Determine the (X, Y) coordinate at the center of the cell enclosing the given text.  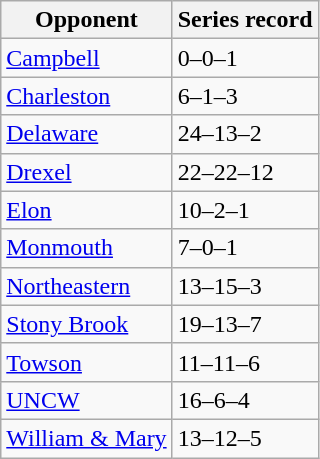
William & Mary (86, 438)
Charleston (86, 96)
22–22–12 (245, 172)
Opponent (86, 20)
13–12–5 (245, 438)
Elon (86, 210)
6–1–3 (245, 96)
Drexel (86, 172)
10–2–1 (245, 210)
UNCW (86, 400)
24–13–2 (245, 134)
Campbell (86, 58)
Delaware (86, 134)
Stony Brook (86, 324)
Monmouth (86, 248)
0–0–1 (245, 58)
16–6–4 (245, 400)
7–0–1 (245, 248)
19–13–7 (245, 324)
Series record (245, 20)
11–11–6 (245, 362)
13–15–3 (245, 286)
Towson (86, 362)
Northeastern (86, 286)
